Detect which cell encompasses the target text, then output its (X, Y) center coordinate. 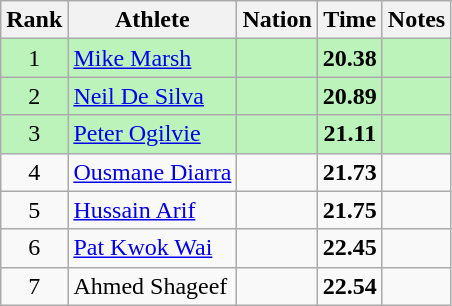
Mike Marsh (152, 58)
1 (34, 58)
2 (34, 96)
21.11 (350, 134)
20.89 (350, 96)
21.73 (350, 172)
21.75 (350, 210)
Athlete (152, 20)
Ousmane Diarra (152, 172)
Time (350, 20)
Rank (34, 20)
Ahmed Shageef (152, 286)
22.45 (350, 248)
7 (34, 286)
Hussain Arif (152, 210)
Pat Kwok Wai (152, 248)
4 (34, 172)
Peter Ogilvie (152, 134)
3 (34, 134)
Neil De Silva (152, 96)
20.38 (350, 58)
5 (34, 210)
22.54 (350, 286)
Notes (416, 20)
Nation (277, 20)
6 (34, 248)
